Return (x, y) of the center of cell containing provided text 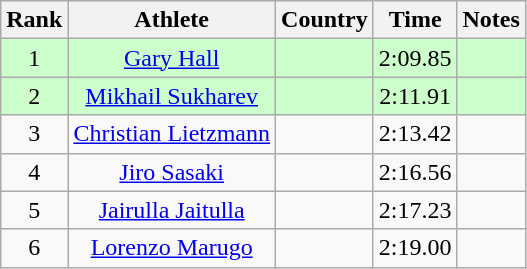
2 (34, 96)
3 (34, 134)
Lorenzo Marugo (172, 248)
Jiro Sasaki (172, 172)
2:11.91 (415, 96)
Rank (34, 20)
2:13.42 (415, 134)
2:16.56 (415, 172)
2:19.00 (415, 248)
5 (34, 210)
Mikhail Sukharev (172, 96)
Notes (491, 20)
Jairulla Jaitulla (172, 210)
2:17.23 (415, 210)
4 (34, 172)
Christian Lietzmann (172, 134)
6 (34, 248)
Gary Hall (172, 58)
Time (415, 20)
2:09.85 (415, 58)
1 (34, 58)
Country (325, 20)
Athlete (172, 20)
